Find where the given text appears and provide that cell's center as (X, Y) coordinate. 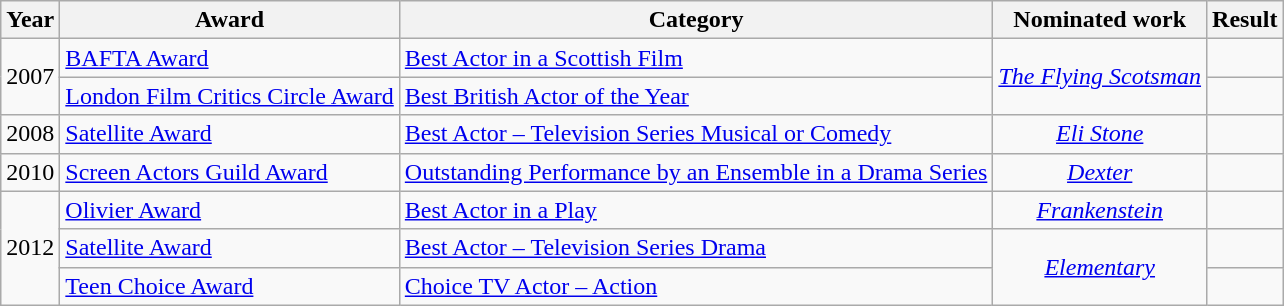
2007 (30, 77)
Outstanding Performance by an Ensemble in a Drama Series (696, 172)
Eli Stone (1100, 134)
Best Actor in a Play (696, 210)
2008 (30, 134)
Dexter (1100, 172)
BAFTA Award (230, 58)
Category (696, 20)
Best Actor – Television Series Musical or Comedy (696, 134)
Screen Actors Guild Award (230, 172)
The Flying Scotsman (1100, 77)
Best British Actor of the Year (696, 96)
2010 (30, 172)
Olivier Award (230, 210)
2012 (30, 248)
Nominated work (1100, 20)
Choice TV Actor – Action (696, 286)
Year (30, 20)
London Film Critics Circle Award (230, 96)
Elementary (1100, 267)
Teen Choice Award (230, 286)
Best Actor in a Scottish Film (696, 58)
Award (230, 20)
Best Actor – Television Series Drama (696, 248)
Frankenstein (1100, 210)
Result (1245, 20)
